Extract the [X, Y] coordinate from the center of the cell holding the provided text.  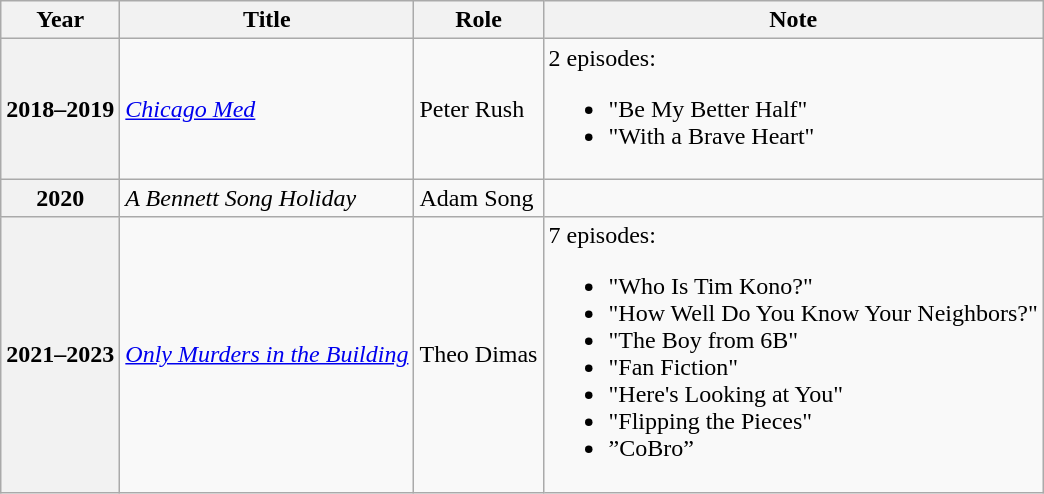
2018–2019 [60, 109]
2020 [60, 198]
7 episodes:"Who Is Tim Kono?""How Well Do You Know Your Neighbors?""The Boy from 6B""Fan Fiction""Here's Looking at You""Flipping the Pieces"”CoBro” [793, 354]
Title [267, 20]
Year [60, 20]
Peter Rush [478, 109]
Role [478, 20]
Adam Song [478, 198]
2021–2023 [60, 354]
Only Murders in the Building [267, 354]
Note [793, 20]
Chicago Med [267, 109]
2 episodes:"Be My Better Half""With a Brave Heart" [793, 109]
Theo Dimas [478, 354]
A Bennett Song Holiday [267, 198]
